Return (X, Y) of the center of cell containing provided text 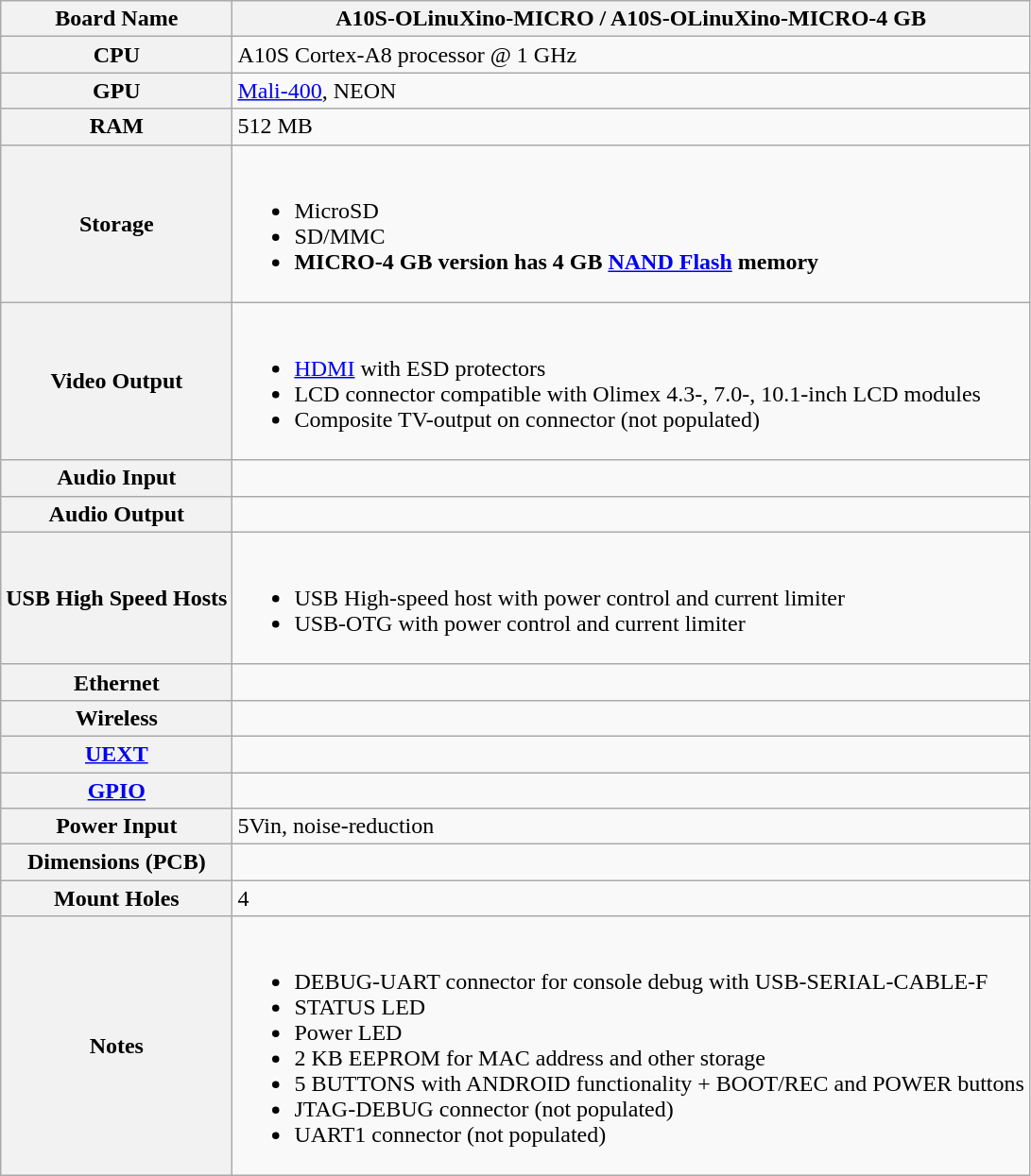
UEXT (117, 754)
Ethernet (117, 682)
Dimensions (PCB) (117, 862)
GPIO (117, 791)
A10S-OLinuXino-MICRO / A10S-OLinuXino-MICRO-4 GB (631, 19)
Power Input (117, 827)
Wireless (117, 718)
Mali-400, NEON (631, 91)
USB High-speed host with power control and current limiterUSB-OTG with power control and current limiter (631, 598)
CPU (117, 55)
Storage (117, 223)
RAM (117, 127)
Mount Holes (117, 898)
A10S Cortex-A8 processor @ 1 GHz (631, 55)
Board Name (117, 19)
Video Output (117, 382)
Audio Input (117, 478)
512 MB (631, 127)
5Vin, noise-reduction (631, 827)
GPU (117, 91)
Notes (117, 1047)
4 (631, 898)
USB High Speed Hosts (117, 598)
Audio Output (117, 514)
MicroSDSD/MMCMICRO-4 GB version has 4 GB NAND Flash memory (631, 223)
HDMI with ESD protectorsLCD connector compatible with Olimex 4.3-, 7.0-, 10.1-inch LCD modulesComposite TV-output on connector (not populated) (631, 382)
